Capture the cell that displays the provided text and extract its [x, y] central coordinate. 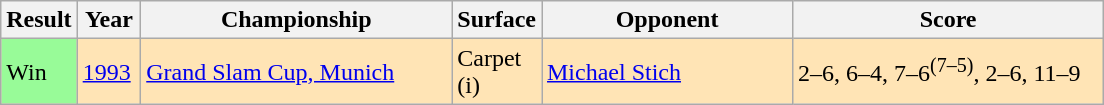
Grand Slam Cup, Munich [296, 72]
1993 [109, 72]
Result [39, 20]
Carpet (i) [497, 72]
Win [39, 72]
Year [109, 20]
Score [948, 20]
Michael Stich [668, 72]
2–6, 6–4, 7–6(7–5), 2–6, 11–9 [948, 72]
Opponent [668, 20]
Surface [497, 20]
Championship [296, 20]
